Return (X, Y) of the center of cell containing provided text 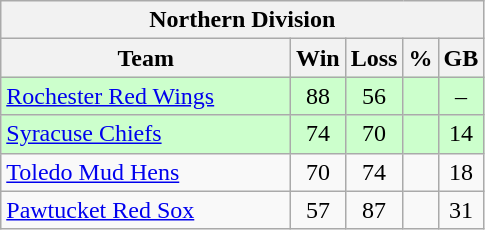
Rochester Red Wings (146, 96)
GB (461, 58)
18 (461, 172)
87 (374, 210)
– (461, 96)
% (420, 58)
Northern Division (242, 20)
Loss (374, 58)
88 (318, 96)
Team (146, 58)
Syracuse Chiefs (146, 134)
Win (318, 58)
Toledo Mud Hens (146, 172)
56 (374, 96)
57 (318, 210)
14 (461, 134)
31 (461, 210)
Pawtucket Red Sox (146, 210)
